Pinpoint the cell where the given text exists, returning its [x, y] midpoint coordinate. 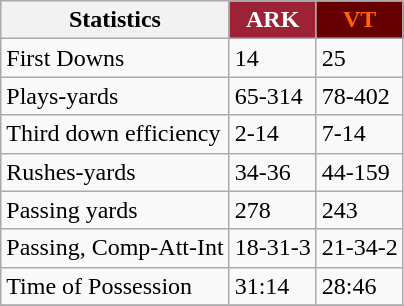
Rushes-yards [115, 172]
34-36 [272, 172]
Time of Possession [115, 286]
21-34-2 [360, 248]
243 [360, 210]
Third down efficiency [115, 134]
14 [272, 58]
Plays-yards [115, 96]
31:14 [272, 286]
78-402 [360, 96]
18-31-3 [272, 248]
ARK [272, 20]
65-314 [272, 96]
44-159 [360, 172]
2-14 [272, 134]
278 [272, 210]
Statistics [115, 20]
VT [360, 20]
25 [360, 58]
Passing, Comp-Att-Int [115, 248]
First Downs [115, 58]
7-14 [360, 134]
Passing yards [115, 210]
28:46 [360, 286]
